Detect which cell encompasses the target text, then output its (X, Y) center coordinate. 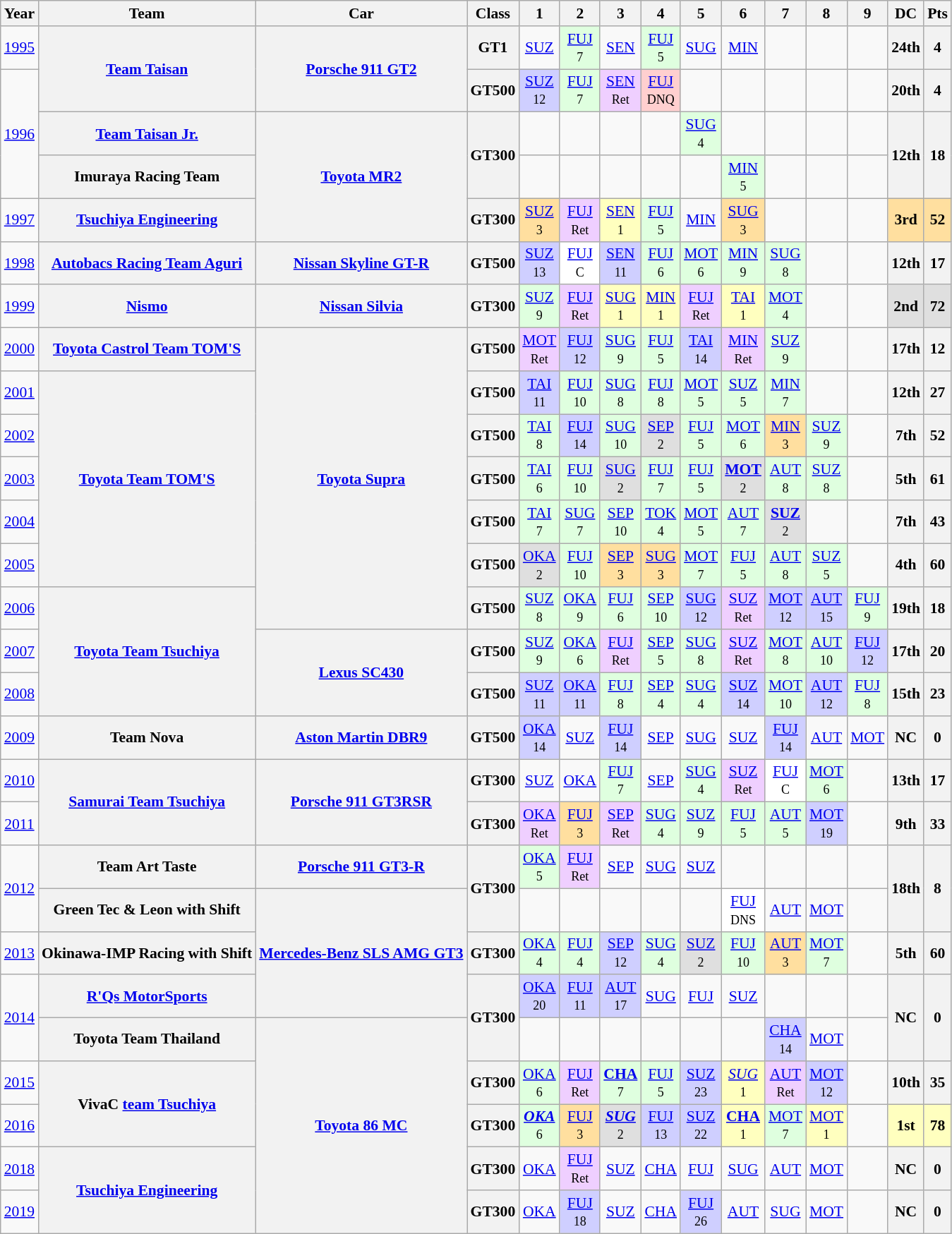
2002 (20, 436)
Lexus SC430 (361, 673)
MOTRet (539, 350)
2005 (20, 564)
FUJ18 (580, 1212)
Nissan Silvia (361, 306)
SUZ12 (539, 90)
SUZ23 (701, 1082)
MOT1 (826, 1126)
SUZ14 (743, 694)
FUJDNS (743, 910)
MOT2 (743, 478)
SUZ13 (539, 262)
AUT17 (620, 996)
TAI1 (743, 306)
Toyota Supra (361, 479)
Team (147, 13)
Year (20, 13)
OKA4 (539, 952)
Car (361, 13)
FUJDNQ (661, 90)
OKA9 (580, 608)
SUG9 (620, 350)
78 (937, 1126)
2012 (20, 888)
33 (937, 824)
R'Qs MotorSports (147, 996)
TAI14 (701, 350)
SEN11 (620, 262)
AUTRet (785, 1082)
1 (539, 13)
FUJ11 (580, 996)
SUG10 (620, 436)
4th (906, 564)
23 (937, 694)
12 (937, 350)
1998 (20, 262)
AUT7 (743, 522)
2014 (20, 1018)
1995 (20, 48)
20th (906, 90)
2004 (20, 522)
TAI8 (539, 436)
SEP5 (661, 652)
13th (906, 780)
SEN1 (620, 220)
Porsche 911 GT2 (361, 69)
TAI6 (539, 478)
2007 (20, 652)
MIN3 (785, 436)
OKA14 (539, 738)
SUG7 (580, 522)
AUT10 (826, 652)
18th (906, 888)
20 (937, 652)
GT1 (493, 48)
24th (906, 48)
Autobacs Racing Team Aguri (147, 262)
72 (937, 306)
1996 (20, 134)
Green Tec & Leon with Shift (147, 910)
SEP2 (661, 436)
35 (937, 1082)
2001 (20, 392)
SUZ3 (539, 220)
Okinawa-IMP Racing with Shift (147, 952)
AUT12 (826, 694)
7 (785, 13)
Mercedes-Benz SLS AMG GT3 (361, 952)
AUT5 (785, 824)
Porsche 911 GT3RSR (361, 802)
2009 (20, 738)
TAI11 (539, 392)
1999 (20, 306)
MIN7 (785, 392)
Nismo (147, 306)
2011 (20, 824)
AUT3 (785, 952)
SENRet (620, 90)
SUG12 (701, 608)
2010 (20, 780)
SEP3 (620, 564)
MINRet (743, 350)
Pts (937, 13)
SUZ22 (701, 1126)
43 (937, 522)
3 (620, 13)
VivaC team Tsuchiya (147, 1104)
MOT19 (826, 824)
19th (906, 608)
1997 (20, 220)
10th (906, 1082)
5 (701, 13)
OKA11 (580, 694)
Aston Martin DBR9 (361, 738)
2 (580, 13)
Porsche 911 GT3-R (361, 866)
MIN9 (743, 262)
2019 (20, 1212)
9th (906, 824)
Team Nova (147, 738)
FUJ13 (661, 1126)
3rd (906, 220)
Toyota 86 MC (361, 1126)
Team Taisan Jr. (147, 134)
27 (937, 392)
TAI7 (539, 522)
FUJ9 (867, 608)
Team Art Taste (147, 866)
Toyota Team Tsuchiya (147, 651)
2008 (20, 694)
Toyota MR2 (361, 176)
AUT15 (826, 608)
2015 (20, 1082)
SUZ11 (539, 694)
FUJ4 (580, 952)
2006 (20, 608)
Samurai Team Tsuchiya (147, 802)
2003 (20, 478)
2000 (20, 350)
SEP4 (661, 694)
CHA7 (620, 1082)
MOT4 (785, 306)
MIN1 (661, 306)
MIN5 (743, 176)
Toyota Castrol Team TOM'S (147, 350)
OKA20 (539, 996)
61 (937, 478)
Class (493, 13)
Toyota Team TOM'S (147, 479)
SEPRet (620, 824)
OKA2 (539, 564)
6 (743, 13)
SEN (620, 48)
Toyota Team Thailand (147, 1040)
2nd (906, 306)
CHA14 (785, 1040)
9 (867, 13)
MOT8 (785, 652)
15th (906, 694)
DC (906, 13)
2016 (20, 1126)
MOT10 (785, 694)
2018 (20, 1168)
CHA1 (743, 1126)
Imuraya Racing Team (147, 176)
OKA5 (539, 866)
2013 (20, 952)
TOK4 (661, 522)
Team Taisan (147, 69)
Nissan Skyline GT-R (361, 262)
SEP12 (620, 952)
OKARet (539, 824)
FUJ26 (701, 1212)
1st (906, 1126)
